Provide the [X, Y] coordinate of the cell's center where the given text is located.  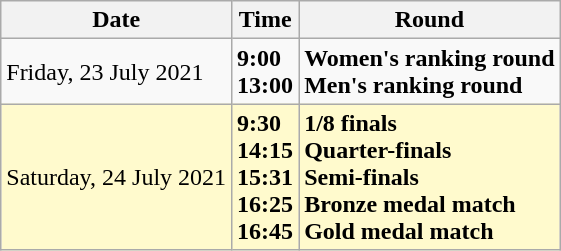
Time [266, 20]
Friday, 23 July 2021 [116, 72]
Saturday, 24 July 2021 [116, 177]
9:0013:00 [266, 72]
9:3014:1515:3116:2516:45 [266, 177]
Round [430, 20]
1/8 finalsQuarter-finalsSemi-finalsBronze medal matchGold medal match [430, 177]
Date [116, 20]
Women's ranking roundMen's ranking round [430, 72]
